Identify which cell holds the provided text, then report its [x, y] central coordinate. 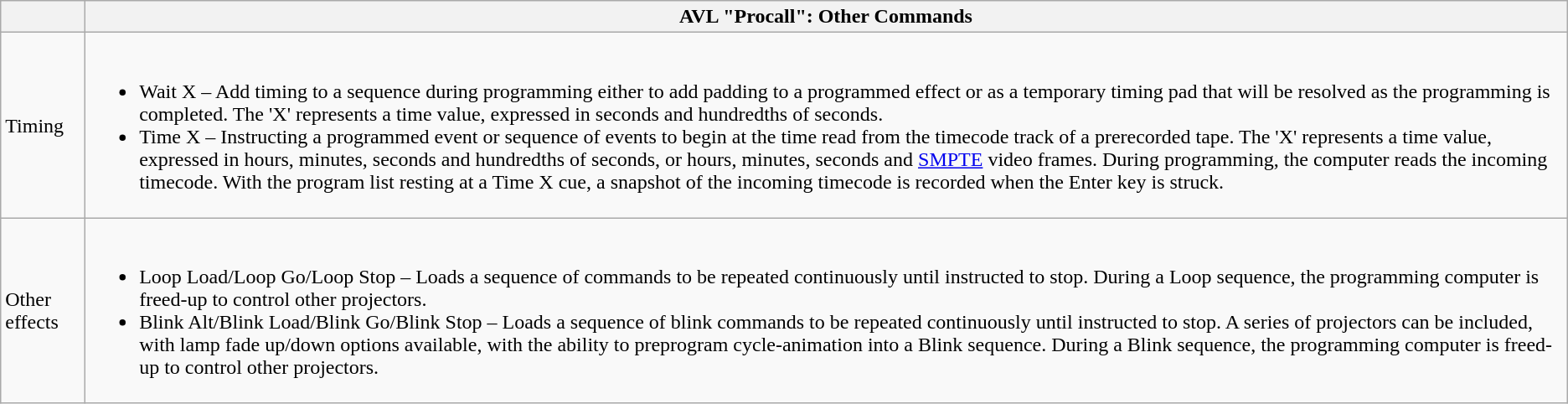
AVL "Procall": Other Commands [826, 17]
Timing [43, 126]
Other effects [43, 310]
